Identify which cell holds the provided text, then report its [x, y] central coordinate. 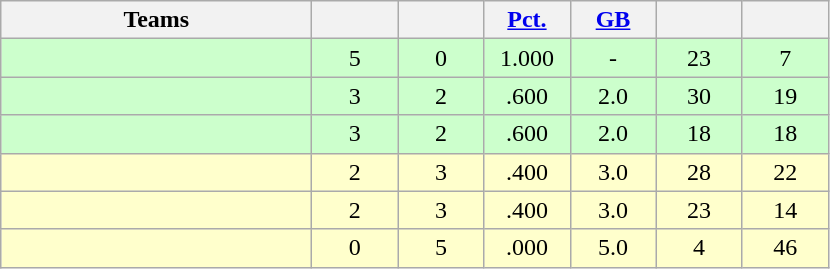
5.0 [613, 248]
22 [785, 172]
19 [785, 96]
30 [699, 96]
1.000 [527, 58]
Teams [156, 20]
GB [613, 20]
.000 [527, 248]
28 [699, 172]
- [613, 58]
7 [785, 58]
Pct. [527, 20]
4 [699, 248]
14 [785, 210]
46 [785, 248]
